Return the [X, Y] coordinate for the center point of the cell that contains the specified text.  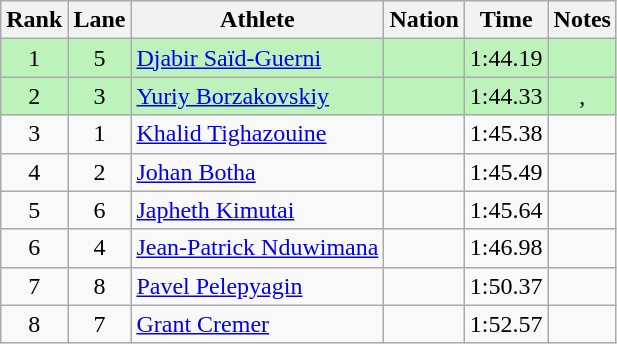
, [582, 96]
Johan Botha [258, 172]
1:44.33 [506, 96]
1:45.64 [506, 210]
Time [506, 20]
Japheth Kimutai [258, 210]
Rank [34, 20]
Khalid Tighazouine [258, 134]
Grant Cremer [258, 324]
1:45.38 [506, 134]
Pavel Pelepyagin [258, 286]
1:52.57 [506, 324]
1:45.49 [506, 172]
1:44.19 [506, 58]
Nation [424, 20]
1:50.37 [506, 286]
Notes [582, 20]
1:46.98 [506, 248]
Djabir Saïd-Guerni [258, 58]
Athlete [258, 20]
Lane [100, 20]
Jean-Patrick Nduwimana [258, 248]
Yuriy Borzakovskiy [258, 96]
